Locate the cell with the specified text and output its [x, y] center coordinate. 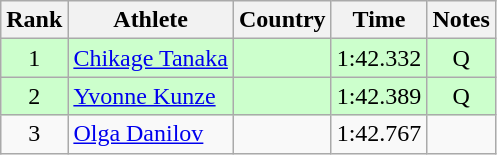
Athlete [151, 20]
1 [34, 58]
1:42.332 [379, 58]
Rank [34, 20]
Notes [461, 20]
Time [379, 20]
Chikage Tanaka [151, 58]
Yvonne Kunze [151, 96]
Olga Danilov [151, 134]
Country [282, 20]
1:42.389 [379, 96]
2 [34, 96]
1:42.767 [379, 134]
3 [34, 134]
